Find where the given text appears and provide that cell's center as [X, Y] coordinate. 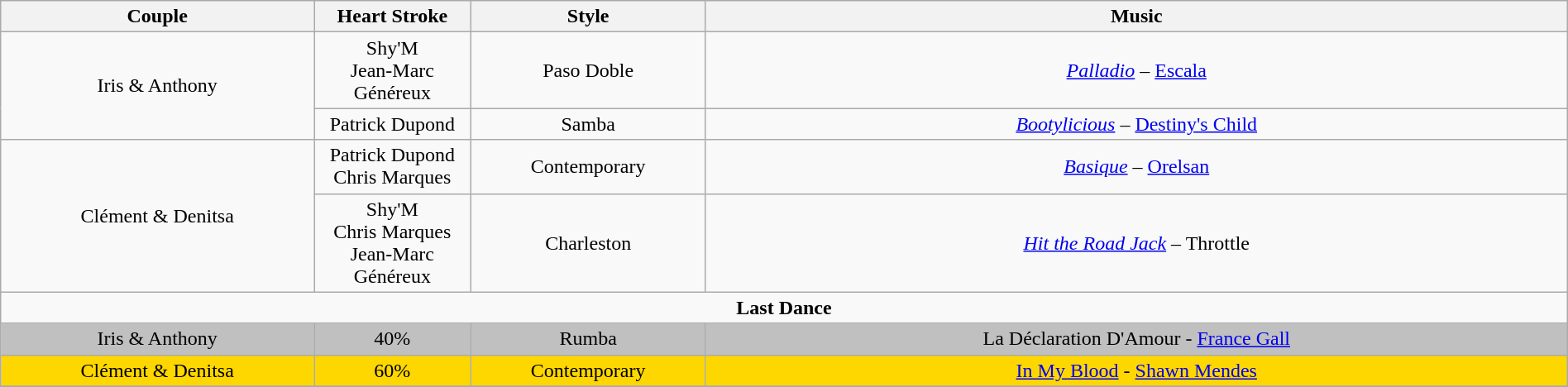
Music [1136, 17]
60% [392, 370]
La Déclaration D'Amour - France Gall [1136, 339]
Bootylicious – Destiny's Child [1136, 124]
Charleston [588, 243]
Style [588, 17]
Shy'MJean-Marc Généreux [392, 70]
Paso Doble [588, 70]
In My Blood - Shawn Mendes [1136, 370]
40% [392, 339]
Palladio – Escala [1136, 70]
Rumba [588, 339]
Couple [157, 17]
Patrick Dupond [392, 124]
Hit the Road Jack – Throttle [1136, 243]
Patrick DupondChris Marques [392, 167]
Shy'MChris MarquesJean-Marc Généreux [392, 243]
Heart Stroke [392, 17]
Last Dance [784, 308]
Basique – Orelsan [1136, 167]
Samba [588, 124]
